Capture the cell that displays the provided text and extract its (x, y) central coordinate. 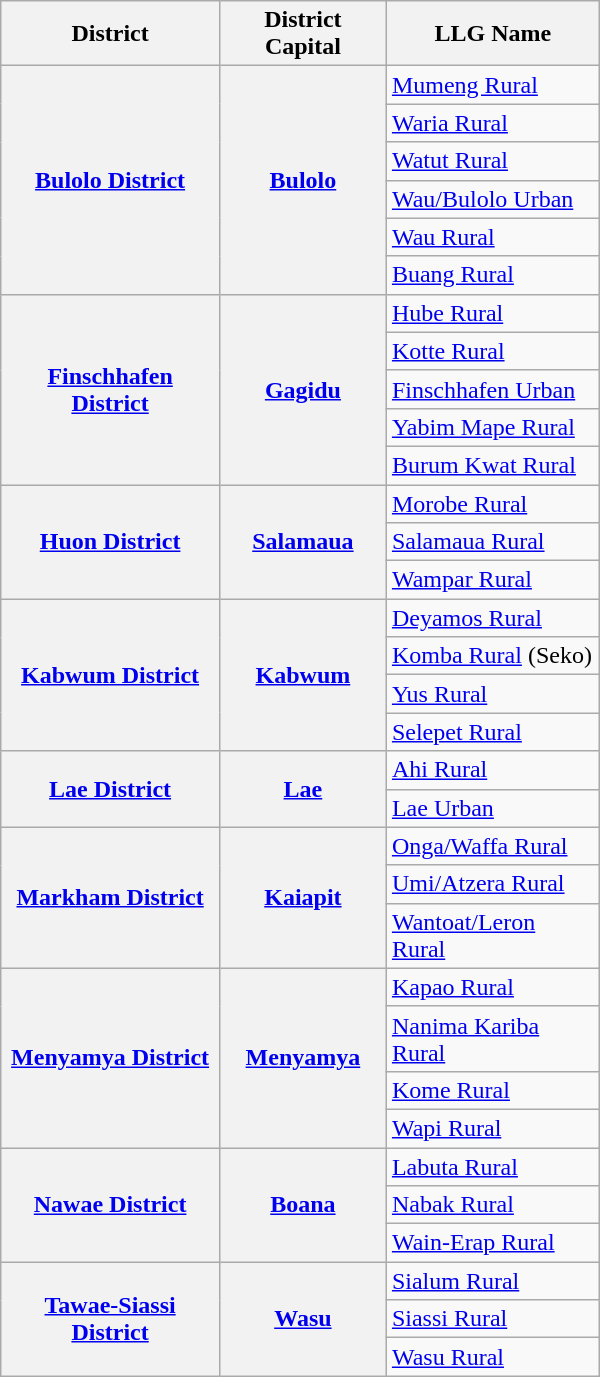
Nanima Kariba Rural (492, 1038)
Bulolo District (110, 180)
Lae (302, 789)
Bulolo (302, 180)
Gagidu (302, 389)
Lae District (110, 789)
Siassi Rural (492, 1319)
Burum Kwat Rural (492, 465)
Nabak Rural (492, 1205)
Menyamya (302, 1058)
Tawae-Siassi District (110, 1319)
District (110, 34)
Finschhafen Urban (492, 389)
Boana (302, 1205)
Yus Rural (492, 694)
Kapao Rural (492, 987)
Yabim Mape Rural (492, 427)
Salamaua Rural (492, 542)
Nawae District (110, 1205)
Salamaua (302, 541)
Wasu (302, 1319)
Kabwum District (110, 675)
Morobe Rural (492, 503)
Markham District (110, 898)
Kome Rural (492, 1090)
Finschhafen District (110, 389)
Wau Rural (492, 237)
Hube Rural (492, 313)
Wantoat/Leron Rural (492, 936)
Mumeng Rural (492, 85)
Wasu Rural (492, 1357)
Komba Rural (Seko) (492, 656)
LLG Name (492, 34)
Umi/Atzera Rural (492, 884)
Wampar Rural (492, 580)
Kotte Rural (492, 351)
Kaiapit (302, 898)
Onga/Waffa Rural (492, 846)
Selepet Rural (492, 732)
Labuta Rural (492, 1167)
Wapi Rural (492, 1128)
Waria Rural (492, 123)
Menyamya District (110, 1058)
Sialum Rural (492, 1281)
Watut Rural (492, 161)
Buang Rural (492, 275)
Ahi Rural (492, 770)
Huon District (110, 541)
Deyamos Rural (492, 618)
District Capital (302, 34)
Wau/Bulolo Urban (492, 199)
Wain-Erap Rural (492, 1243)
Lae Urban (492, 808)
Kabwum (302, 675)
